Pinpoint the cell where the given text exists, returning its [X, Y] midpoint coordinate. 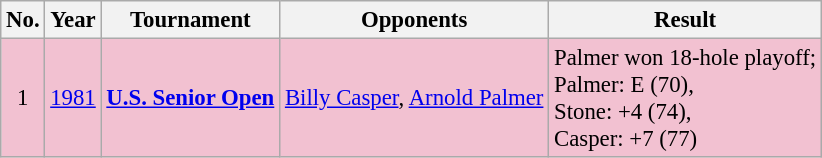
Billy Casper, Arnold Palmer [414, 98]
Tournament [190, 20]
Palmer won 18-hole playoff;Palmer: E (70),Stone: +4 (74),Casper: +7 (77) [686, 98]
Result [686, 20]
U.S. Senior Open [190, 98]
1 [23, 98]
No. [23, 20]
Year [73, 20]
Opponents [414, 20]
1981 [73, 98]
